Capture the cell that displays the provided text and extract its [X, Y] central coordinate. 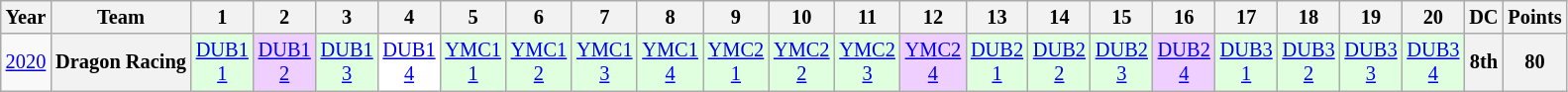
6 [539, 17]
DC [1484, 17]
DUB24 [1185, 62]
YMC11 [472, 62]
10 [801, 17]
5 [472, 17]
13 [996, 17]
19 [1371, 17]
7 [604, 17]
12 [933, 17]
20 [1432, 17]
Team [121, 17]
14 [1060, 17]
Dragon Racing [121, 62]
1 [222, 17]
18 [1309, 17]
DUB13 [347, 62]
2020 [26, 62]
15 [1121, 17]
17 [1246, 17]
DUB33 [1371, 62]
8 [670, 17]
Points [1534, 17]
4 [410, 17]
YMC12 [539, 62]
DUB34 [1432, 62]
80 [1534, 62]
YMC22 [801, 62]
DUB11 [222, 62]
DUB14 [410, 62]
DUB22 [1060, 62]
DUB32 [1309, 62]
YMC24 [933, 62]
9 [736, 17]
2 [285, 17]
DUB21 [996, 62]
DUB12 [285, 62]
DUB31 [1246, 62]
DUB23 [1121, 62]
YMC21 [736, 62]
3 [347, 17]
YMC14 [670, 62]
16 [1185, 17]
8th [1484, 62]
YMC23 [867, 62]
YMC13 [604, 62]
Year [26, 17]
11 [867, 17]
